Provide the (x, y) coordinate of the cell's center where the given text is located.  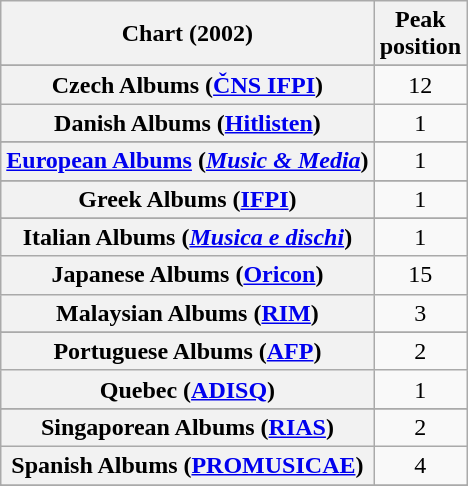
Greek Albums (IFPI) (188, 199)
Quebec (ADISQ) (188, 389)
Japanese Albums (Oricon) (188, 275)
3 (420, 313)
Peakposition (420, 34)
European Albums (Music & Media) (188, 161)
Singaporean Albums (RIAS) (188, 427)
Danish Albums (Hitlisten) (188, 123)
15 (420, 275)
Italian Albums (Musica e dischi) (188, 237)
Portuguese Albums (AFP) (188, 351)
Chart (2002) (188, 34)
Malaysian Albums (RIM) (188, 313)
Czech Albums (ČNS IFPI) (188, 85)
4 (420, 465)
Spanish Albums (PROMUSICAE) (188, 465)
12 (420, 85)
